Search for the cell housing the specified text and yield its [x, y] center coordinate. 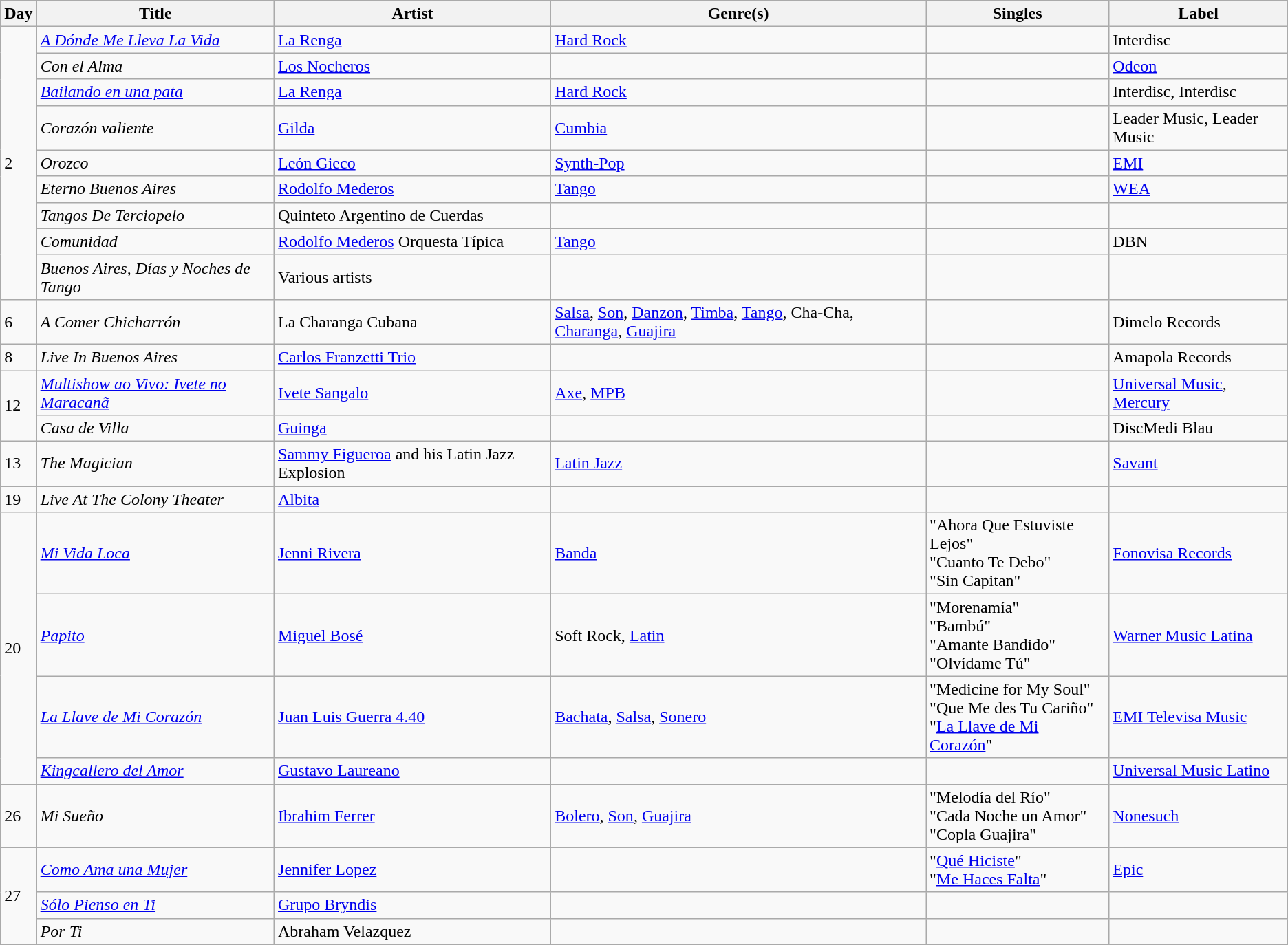
"Qué Hiciste""Me Haces Falta" [1018, 869]
WEA [1199, 189]
Epic [1199, 869]
Bachata, Salsa, Sonero [739, 717]
Various artists [413, 276]
Los Nocheros [413, 66]
Nonesuch [1199, 816]
Sólo Pienso en Ti [155, 905]
Warner Music Latina [1199, 636]
Universal Music Latino [1199, 771]
Leader Music, Leader Music [1199, 128]
Bolero, Son, Guajira [739, 816]
27 [19, 895]
"Melodía del Río""Cada Noche un Amor""Copla Guajira" [1018, 816]
Jenni Rivera [413, 553]
Sammy Figueroa and his Latin Jazz Explosion [413, 464]
La Charanga Cubana [413, 322]
Papito [155, 636]
Rodolfo Mederos Orquesta Típica [413, 241]
Latin Jazz [739, 464]
Guinga [413, 428]
León Gieco [413, 163]
EMI Televisa Music [1199, 717]
Banda [739, 553]
Quinteto Argentino de Cuerdas [413, 215]
Rodolfo Mederos [413, 189]
"Morenamía""Bambú""Amante Bandido""Olvídame Tú" [1018, 636]
Eterno Buenos Aires [155, 189]
Albita [413, 499]
Multishow ao Vivo: Ivete no Maracanã [155, 392]
Jennifer Lopez [413, 869]
A Dónde Me Lleva La Vida [155, 40]
20 [19, 648]
Grupo Bryndis [413, 905]
Odeon [1199, 66]
Gilda [413, 128]
Abraham Velazquez [413, 931]
Universal Music, Mercury [1199, 392]
Mi Vida Loca [155, 553]
Miguel Bosé [413, 636]
Singles [1018, 14]
Artist [413, 14]
Title [155, 14]
Con el Alma [155, 66]
Juan Luis Guerra 4.40 [413, 717]
DiscMedi Blau [1199, 428]
13 [19, 464]
19 [19, 499]
Interdisc [1199, 40]
Carlos Franzetti Trio [413, 357]
26 [19, 816]
Gustavo Laureano [413, 771]
Synth-Pop [739, 163]
Amapola Records [1199, 357]
Live At The Colony Theater [155, 499]
Bailando en una pata [155, 92]
Orozco [155, 163]
Dimelo Records [1199, 322]
La Llave de Mi Corazón [155, 717]
8 [19, 357]
Genre(s) [739, 14]
Day [19, 14]
Kingcallero del Amor [155, 771]
6 [19, 322]
Tangos De Terciopelo [155, 215]
Cumbia [739, 128]
Axe, MPB [739, 392]
Interdisc, Interdisc [1199, 92]
12 [19, 406]
Savant [1199, 464]
Como Ama una Mujer [155, 869]
DBN [1199, 241]
Ibrahim Ferrer [413, 816]
A Comer Chicharrón [155, 322]
Soft Rock, Latin [739, 636]
Por Ti [155, 931]
"Medicine for My Soul""Que Me des Tu Cariño""La Llave de Mi Corazón" [1018, 717]
Ivete Sangalo [413, 392]
The Magician [155, 464]
Buenos Aires, Días y Noches de Tango [155, 276]
Mi Sueño [155, 816]
"Ahora Que Estuviste Lejos""Cuanto Te Debo""Sin Capitan" [1018, 553]
Label [1199, 14]
2 [19, 164]
Live In Buenos Aires [155, 357]
EMI [1199, 163]
Corazón valiente [155, 128]
Salsa, Son, Danzon, Timba, Tango, Cha-Cha, Charanga, Guajira [739, 322]
Casa de Villa [155, 428]
Comunidad [155, 241]
Fonovisa Records [1199, 553]
